Search for the cell housing the specified text and yield its (x, y) center coordinate. 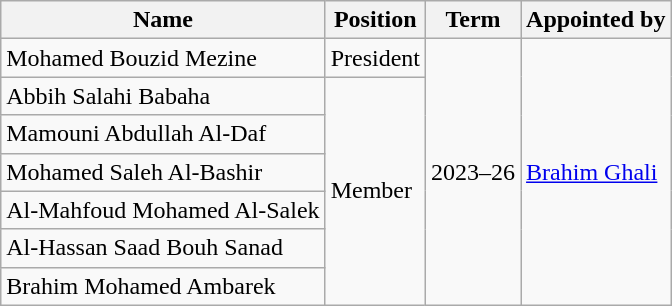
Term (472, 20)
Member (375, 191)
Appointed by (596, 20)
Abbih Salahi Babaha (163, 96)
Al-Hassan Saad Bouh Sanad (163, 248)
President (375, 58)
Name (163, 20)
Position (375, 20)
Brahim Ghali (596, 172)
Brahim Mohamed Ambarek (163, 286)
Mamouni Abdullah Al-Daf (163, 134)
Mohamed Saleh Al-Bashir (163, 172)
2023–26 (472, 172)
Mohamed Bouzid Mezine (163, 58)
Al-Mahfoud Mohamed Al-Salek (163, 210)
